Find where the given text appears and provide that cell's center as (x, y) coordinate. 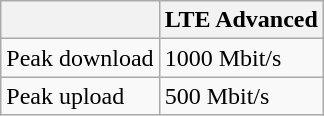
500 Mbit/s (241, 96)
1000 Mbit/s (241, 58)
LTE Advanced (241, 20)
Peak download (80, 58)
Peak upload (80, 96)
